Pinpoint the cell where the given text exists, returning its (X, Y) midpoint coordinate. 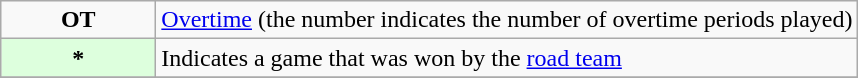
* (78, 58)
Indicates a game that was won by the road team (507, 58)
Overtime (the number indicates the number of overtime periods played) (507, 20)
OT (78, 20)
